Output the (x, y) coordinate of the center of the cell containing the given text.  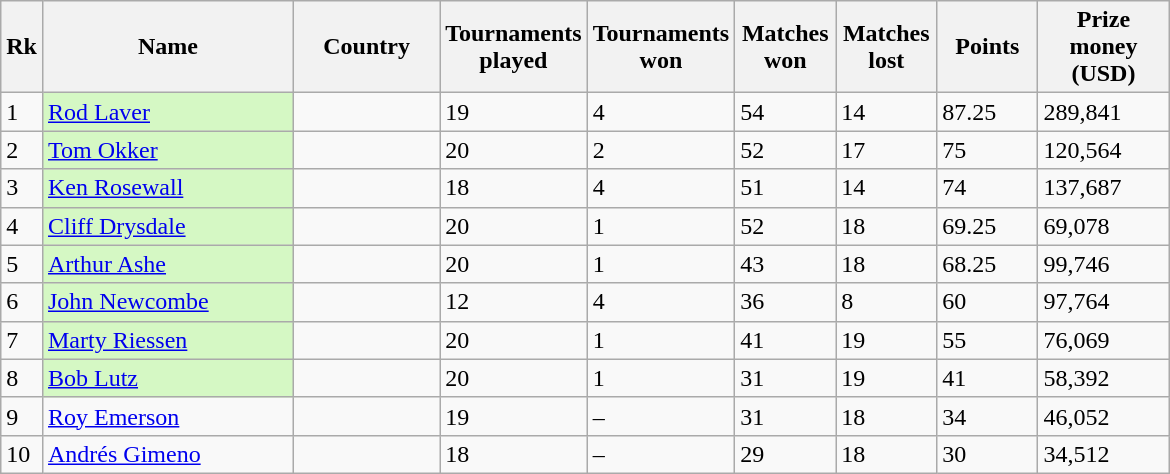
Marty Riessen (168, 340)
17 (886, 150)
6 (22, 302)
46,052 (1104, 416)
Rod Laver (168, 112)
55 (988, 340)
51 (786, 188)
Points (988, 47)
74 (988, 188)
Cliff Drysdale (168, 226)
3 (22, 188)
Roy Emerson (168, 416)
75 (988, 150)
Matches won (786, 47)
137,687 (1104, 188)
Name (168, 47)
Country (367, 47)
97,764 (1104, 302)
Arthur Ashe (168, 264)
289,841 (1104, 112)
43 (786, 264)
58,392 (1104, 378)
Andrés Gimeno (168, 454)
69.25 (988, 226)
Tournaments won (661, 47)
Tom Okker (168, 150)
Bob Lutz (168, 378)
Tournaments played (514, 47)
34 (988, 416)
120,564 (1104, 150)
54 (786, 112)
60 (988, 302)
30 (988, 454)
Matches lost (886, 47)
12 (514, 302)
36 (786, 302)
Rk (22, 47)
10 (22, 454)
Prize money (USD) (1104, 47)
69,078 (1104, 226)
68.25 (988, 264)
7 (22, 340)
87.25 (988, 112)
34,512 (1104, 454)
99,746 (1104, 264)
9 (22, 416)
29 (786, 454)
Ken Rosewall (168, 188)
76,069 (1104, 340)
5 (22, 264)
John Newcombe (168, 302)
